For the text-containing cell, return its midpoint in (X, Y) coordinate format. 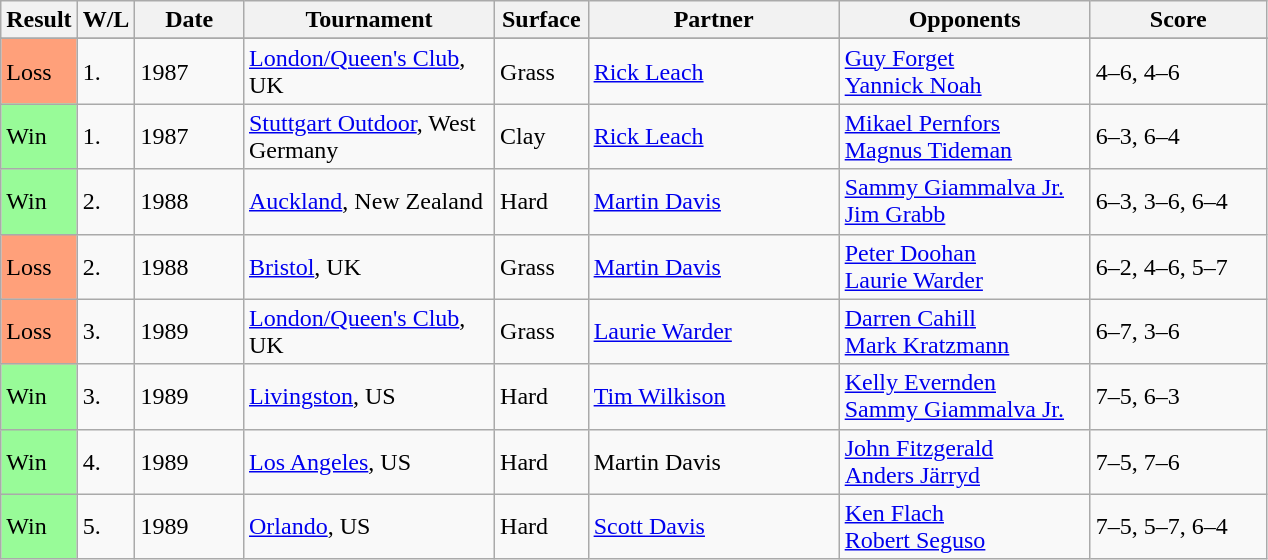
Stuttgart Outdoor, West Germany (368, 136)
Guy Forget Yannick Noah (964, 72)
6–7, 3–6 (1178, 332)
Livingston, US (368, 396)
4–6, 4–6 (1178, 72)
7–5, 5–7, 6–4 (1178, 526)
Clay (542, 136)
Darren Cahill Mark Kratzmann (964, 332)
Laurie Warder (714, 332)
Los Angeles, US (368, 462)
John Fitzgerald Anders Järryd (964, 462)
Tournament (368, 20)
Partner (714, 20)
W/L (106, 20)
Ken Flach Robert Seguso (964, 526)
4. (106, 462)
7–5, 6–3 (1178, 396)
Orlando, US (368, 526)
Kelly Evernden Sammy Giammalva Jr. (964, 396)
7–5, 7–6 (1178, 462)
Date (190, 20)
Result (39, 20)
Sammy Giammalva Jr. Jim Grabb (964, 202)
Bristol, UK (368, 266)
6–3, 6–4 (1178, 136)
Opponents (964, 20)
Auckland, New Zealand (368, 202)
Surface (542, 20)
Score (1178, 20)
Scott Davis (714, 526)
6–2, 4–6, 5–7 (1178, 266)
Mikael Pernfors Magnus Tideman (964, 136)
Peter Doohan Laurie Warder (964, 266)
5. (106, 526)
Tim Wilkison (714, 396)
6–3, 3–6, 6–4 (1178, 202)
